Locate the cell with the specified text and output its [X, Y] center coordinate. 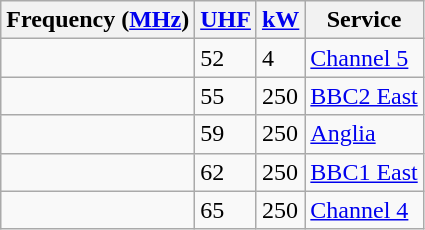
Channel 5 [364, 58]
kW [280, 20]
Anglia [364, 134]
52 [226, 58]
UHF [226, 20]
Frequency (MHz) [98, 20]
4 [280, 58]
65 [226, 210]
59 [226, 134]
55 [226, 96]
BBC1 East [364, 172]
Service [364, 20]
BBC2 East [364, 96]
62 [226, 172]
Channel 4 [364, 210]
